Scan for the cell matching the given text and deliver its (X, Y) coordinate at center. 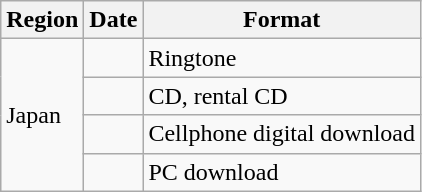
CD, rental CD (282, 96)
Ringtone (282, 58)
Japan (42, 115)
PC download (282, 172)
Region (42, 20)
Format (282, 20)
Date (114, 20)
Cellphone digital download (282, 134)
